From the cell containing the given text, extract its center point as [X, Y] coordinate. 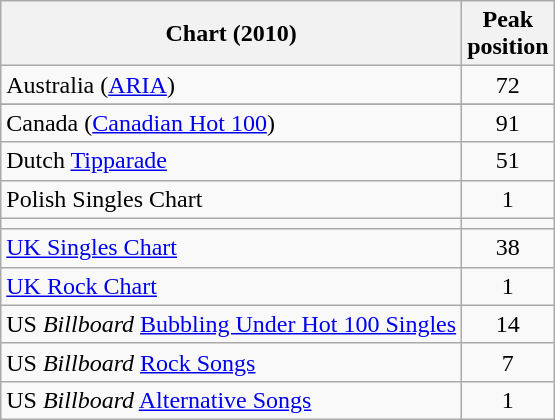
UK Singles Chart [232, 248]
Chart (2010) [232, 34]
91 [508, 123]
Peakposition [508, 34]
US Billboard Alternative Songs [232, 400]
14 [508, 324]
7 [508, 362]
Australia (ARIA) [232, 85]
38 [508, 248]
51 [508, 161]
US Billboard Bubbling Under Hot 100 Singles [232, 324]
Polish Singles Chart [232, 199]
Dutch Tipparade [232, 161]
72 [508, 85]
UK Rock Chart [232, 286]
Canada (Canadian Hot 100) [232, 123]
US Billboard Rock Songs [232, 362]
